Output the [x, y] coordinate of the center of the cell containing the given text.  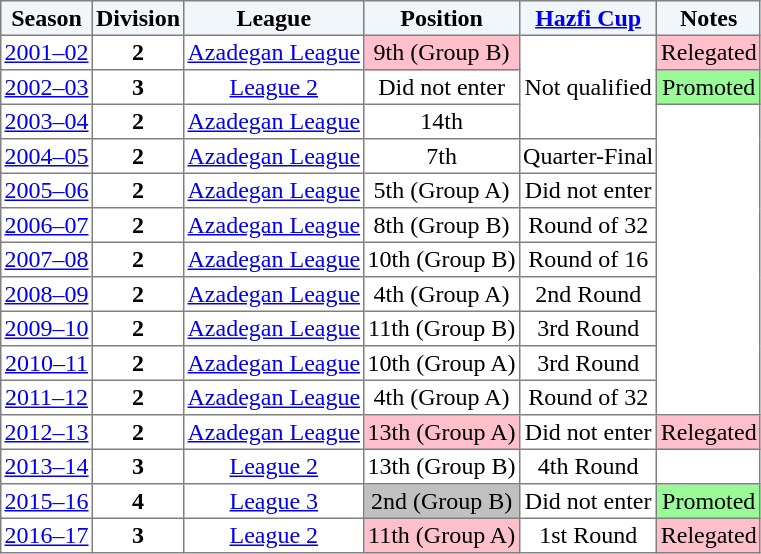
Not qualified [588, 87]
2016–17 [47, 535]
2012–13 [47, 432]
9th (Group B) [442, 52]
League [274, 18]
11th (Group A) [442, 535]
Quarter-Final [588, 156]
2008–09 [47, 294]
2006–07 [47, 225]
2003–04 [47, 121]
14th [442, 121]
2001–02 [47, 52]
2007–08 [47, 259]
2005–06 [47, 190]
4 [138, 501]
7th [442, 156]
2004–05 [47, 156]
League 3 [274, 501]
2015–16 [47, 501]
4th Round [588, 466]
2011–12 [47, 397]
10th (Group B) [442, 259]
Position [442, 18]
Season [47, 18]
2013–14 [47, 466]
2009–10 [47, 328]
Round of 16 [588, 259]
Notes [708, 18]
13th (Group B) [442, 466]
2002–03 [47, 87]
8th (Group B) [442, 225]
1st Round [588, 535]
10th (Group A) [442, 363]
11th (Group B) [442, 328]
Division [138, 18]
5th (Group A) [442, 190]
2nd (Group B) [442, 501]
Hazfi Cup [588, 18]
13th (Group A) [442, 432]
2nd Round [588, 294]
2010–11 [47, 363]
